Find where the given text appears and provide that cell's center as [X, Y] coordinate. 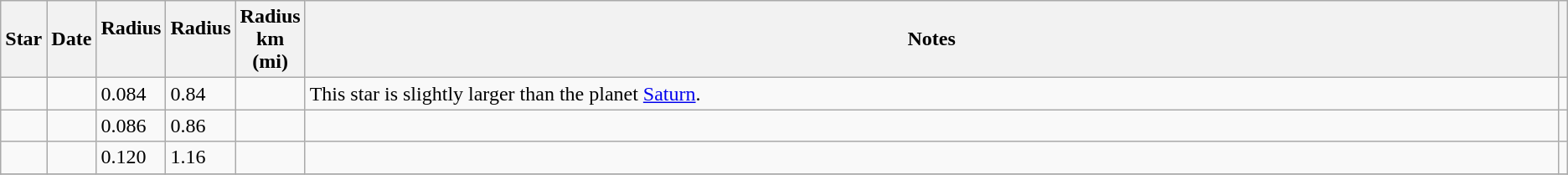
1.16 [201, 157]
Date [72, 39]
Star [23, 39]
0.84 [201, 94]
This star is slightly larger than the planet Saturn. [931, 94]
Radiuskm(mi) [270, 39]
0.120 [131, 157]
0.084 [131, 94]
0.086 [131, 126]
Notes [931, 39]
0.86 [201, 126]
